Locate the cell with the specified text and output its (X, Y) center coordinate. 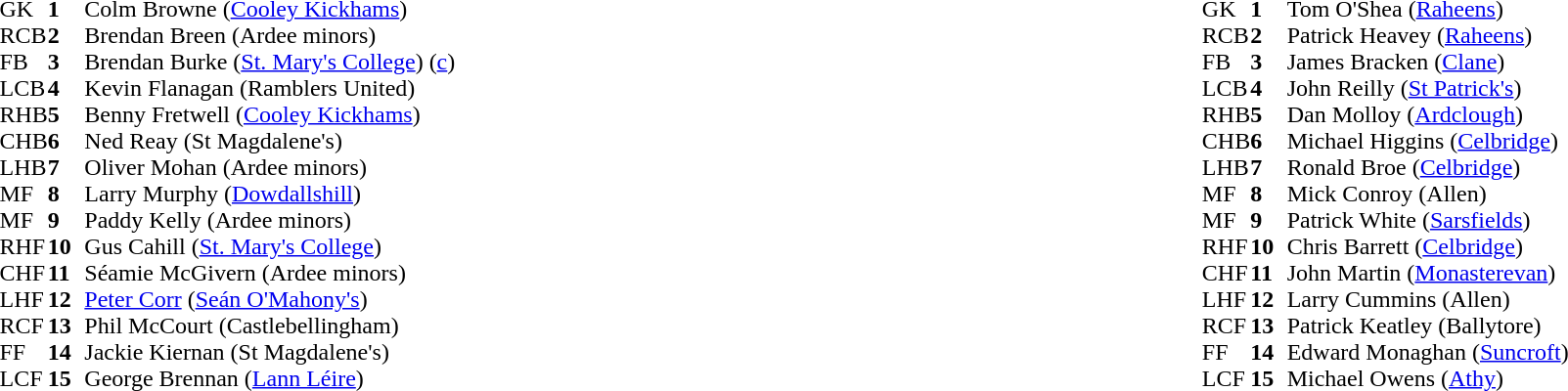
Kevin Flanagan (Ramblers United) (270, 88)
Jackie Kiernan (St Magdalene's) (270, 352)
Peter Corr (Seán O'Mahony's) (270, 299)
Séamie McGivern (Ardee minors) (270, 274)
Gus Cahill (St. Mary's College) (270, 246)
Brendan Breen (Ardee minors) (270, 35)
Paddy Kelly (Ardee minors) (270, 221)
Oliver Mohan (Ardee minors) (270, 168)
Brendan Burke (St. Mary's College) (c) (270, 63)
Larry Murphy (Dowdallshill) (270, 194)
Phil McCourt (Castlebellingham) (270, 326)
Benny Fretwell (Cooley Kickhams) (270, 115)
Ned Reay (St Magdalene's) (270, 141)
